Capture the cell that displays the provided text and extract its [X, Y] central coordinate. 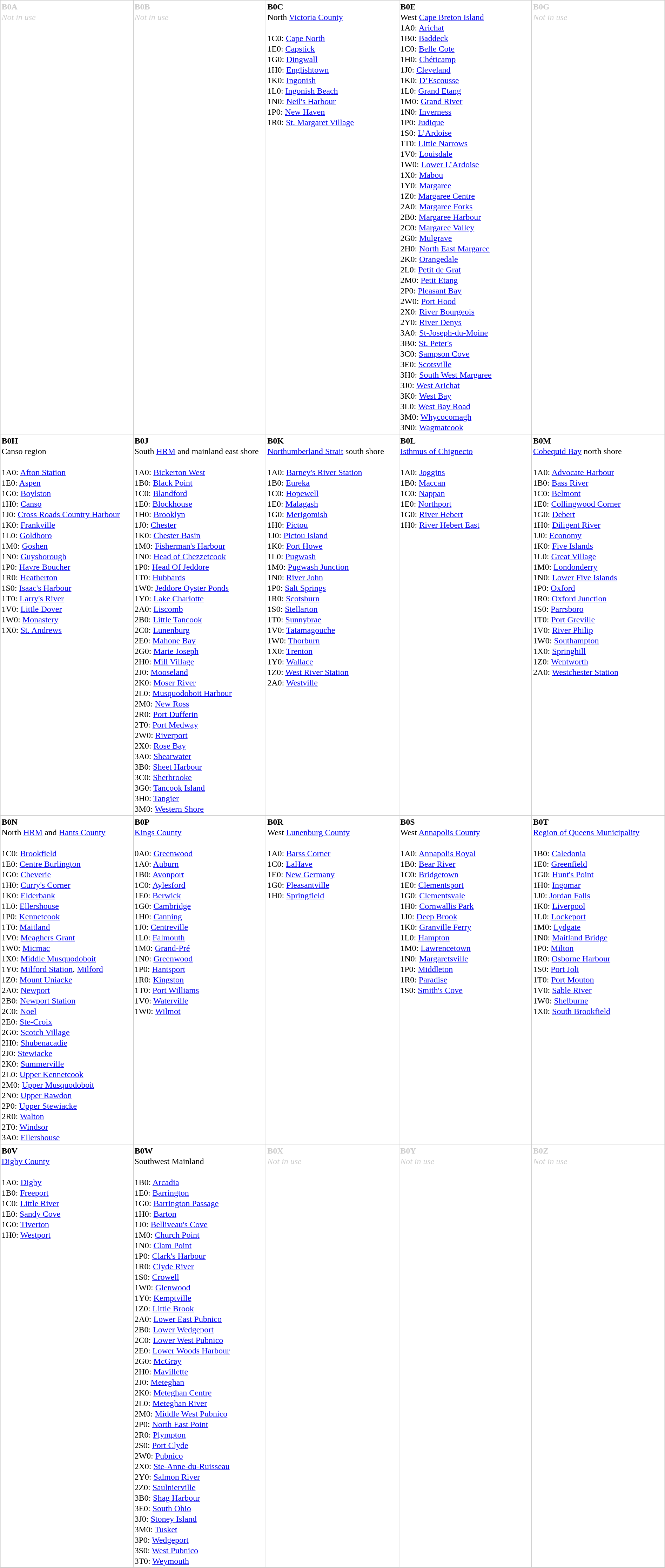
B0RWest Lunenburg County 1A0: Barss Corner 1C0: LaHave 1E0: New Germany 1G0: Pleasantville 1H0: Springfield [332, 980]
B0VDigby County 1A0: Digby 1B0: Freeport 1C0: Little River 1E0: Sandy Cove 1G0: Tiverton 1H0: Westport [67, 1356]
B0YNot in use [465, 1356]
B0ANot in use [67, 217]
B0ZNot in use [598, 1356]
B0LIsthmus of Chignecto 1A0: Joggins 1B0: Maccan 1C0: Nappan 1E0: Northport 1G0: River Hebert 1H0: River Hebert East [465, 625]
B0XNot in use [332, 1356]
B0BNot in use [200, 217]
B0GNot in use [598, 217]
